Extract the (X, Y) coordinate from the center of the cell holding the provided text.  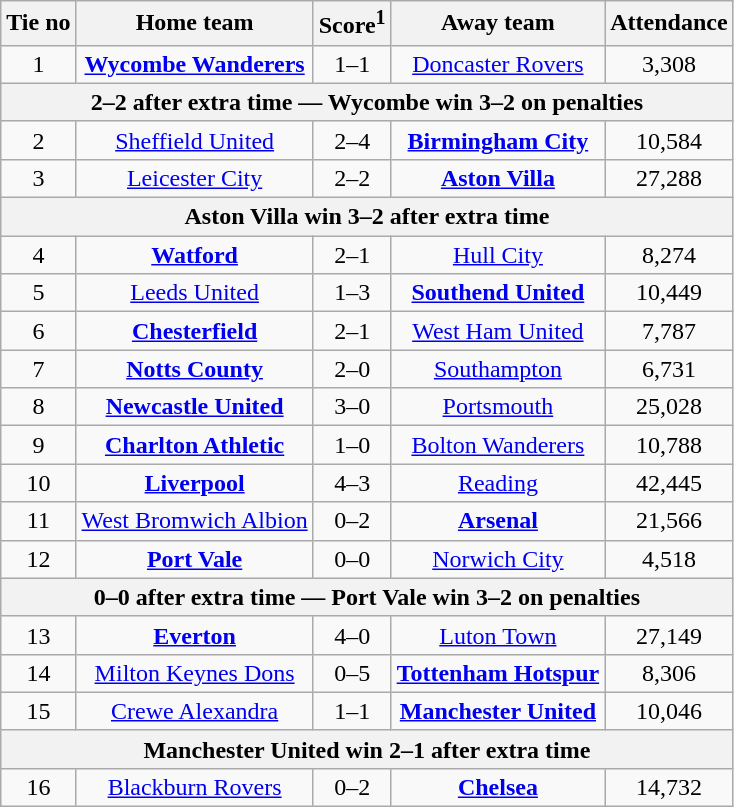
14,732 (669, 787)
5 (38, 293)
Portsmouth (498, 407)
Leicester City (194, 178)
Score1 (352, 24)
Chelsea (498, 787)
21,566 (669, 521)
4,518 (669, 559)
West Bromwich Albion (194, 521)
10,584 (669, 140)
0–5 (352, 673)
13 (38, 635)
8,306 (669, 673)
Chesterfield (194, 331)
Attendance (669, 24)
Away team (498, 24)
10,046 (669, 711)
Aston Villa (498, 178)
Milton Keynes Dons (194, 673)
6 (38, 331)
4–3 (352, 483)
16 (38, 787)
Norwich City (498, 559)
3,308 (669, 64)
Tie no (38, 24)
Port Vale (194, 559)
Watford (194, 255)
3–0 (352, 407)
2 (38, 140)
Southampton (498, 369)
0–0 after extra time — Port Vale win 3–2 on penalties (367, 597)
Leeds United (194, 293)
Manchester United (498, 711)
Aston Villa win 3–2 after extra time (367, 217)
10 (38, 483)
Sheffield United (194, 140)
Tottenham Hotspur (498, 673)
42,445 (669, 483)
Birmingham City (498, 140)
27,288 (669, 178)
1 (38, 64)
Notts County (194, 369)
27,149 (669, 635)
Crewe Alexandra (194, 711)
15 (38, 711)
Everton (194, 635)
1–3 (352, 293)
4–0 (352, 635)
6,731 (669, 369)
Liverpool (194, 483)
8,274 (669, 255)
Wycombe Wanderers (194, 64)
Newcastle United (194, 407)
14 (38, 673)
7,787 (669, 331)
1–0 (352, 445)
Reading (498, 483)
0–0 (352, 559)
Blackburn Rovers (194, 787)
9 (38, 445)
10,449 (669, 293)
Bolton Wanderers (498, 445)
Charlton Athletic (194, 445)
8 (38, 407)
25,028 (669, 407)
2–2 (352, 178)
Luton Town (498, 635)
Hull City (498, 255)
Manchester United win 2–1 after extra time (367, 749)
10,788 (669, 445)
Home team (194, 24)
West Ham United (498, 331)
Southend United (498, 293)
Doncaster Rovers (498, 64)
7 (38, 369)
3 (38, 178)
4 (38, 255)
2–2 after extra time — Wycombe win 3–2 on penalties (367, 102)
11 (38, 521)
12 (38, 559)
2–0 (352, 369)
Arsenal (498, 521)
2–4 (352, 140)
